Return the [x, y] coordinate for the center point of the cell that contains the specified text.  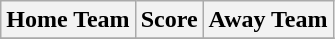
Home Team [68, 20]
Score [169, 20]
Away Team [268, 20]
